Find where the given text appears and provide that cell's center as (X, Y) coordinate. 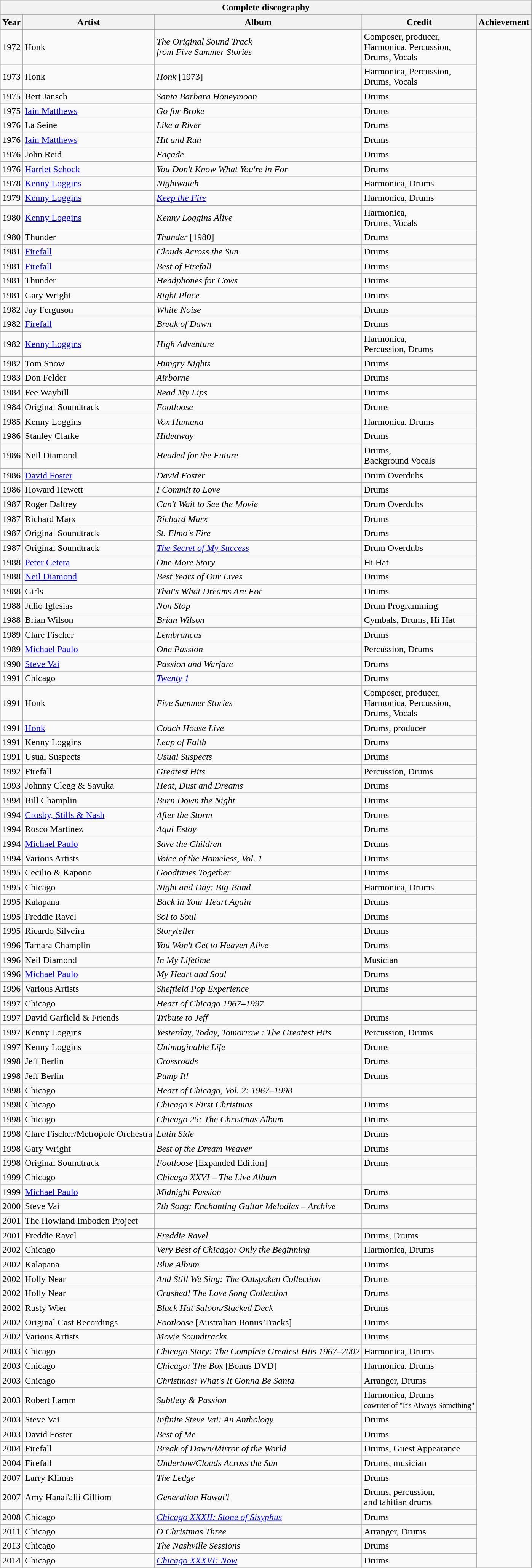
Year (11, 22)
1992 (11, 771)
I Commit to Love (258, 490)
Airborne (258, 378)
Drums, percussion,and tahitian drums (419, 1497)
David Garfield & Friends (89, 1018)
Don Felder (89, 378)
Blue Album (258, 1264)
Crosby, Stills & Nash (89, 815)
Drums, musician (419, 1463)
Tom Snow (89, 363)
Headphones for Cows (258, 281)
The Ledge (258, 1478)
2000 (11, 1206)
Thunder [1980] (258, 237)
Harmonica,Drums, Vocals (419, 217)
Drums,Background Vocals (419, 456)
O Christmas Three (258, 1531)
Hit and Run (258, 140)
Drums, Guest Appearance (419, 1449)
Peter Cetera (89, 562)
Larry Klimas (89, 1478)
Bill Champlin (89, 800)
Chicago: The Box [Bonus DVD] (258, 1366)
Footloose [Expanded Edition] (258, 1163)
1985 (11, 421)
Fee Waybill (89, 392)
Drums, producer (419, 728)
Christmas: What's It Gonna Be Santa (258, 1380)
Night and Day: Big-Band (258, 887)
Crossroads (258, 1061)
Clouds Across the Sun (258, 252)
Footloose [Australian Bonus Tracks] (258, 1322)
Harmonica, Drumscowriter of "It's Always Something" (419, 1400)
Best of the Dream Weaver (258, 1148)
Headed for the Future (258, 456)
Chicago's First Christmas (258, 1105)
St. Elmo's Fire (258, 533)
Johnny Clegg & Savuka (89, 786)
Tribute to Jeff (258, 1018)
Credit (419, 22)
Rusty Wier (89, 1308)
Midnight Passion (258, 1192)
Chicago Story: The Complete Greatest Hits 1967–2002 (258, 1351)
Santa Barbara Honeymoon (258, 96)
Jay Ferguson (89, 310)
The Nashville Sessions (258, 1546)
Bert Jansch (89, 96)
Save the Children (258, 844)
Break of Dawn (258, 324)
Drum Programming (419, 606)
Stanley Clarke (89, 436)
In My Lifetime (258, 960)
Hungry Nights (258, 363)
Heart of Chicago, Vol. 2: 1967–1998 (258, 1090)
Chicago 25: The Christmas Album (258, 1119)
Cecilio & Kapono (89, 873)
Infinite Steve Vai: An Anthology (258, 1419)
Robert Lamm (89, 1400)
Kenny Loggins Alive (258, 217)
Vox Humana (258, 421)
Sheffield Pop Experience (258, 989)
Leap of Faith (258, 742)
You Won't Get to Heaven Alive (258, 945)
Girls (89, 591)
Twenty 1 (258, 678)
One More Story (258, 562)
Black Hat Saloon/Stacked Deck (258, 1308)
Read My Lips (258, 392)
Aqui Estoy (258, 829)
Crushed! The Love Song Collection (258, 1293)
Storyteller (258, 931)
Façade (258, 154)
Drums, Drums (419, 1235)
Amy Hanai'alii Gilliom (89, 1497)
Burn Down the Night (258, 800)
Lembrancas (258, 635)
Cymbals, Drums, Hi Hat (419, 620)
La Seine (89, 125)
Passion and Warfare (258, 664)
1979 (11, 198)
Back in Your Heart Again (258, 902)
Rosco Martinez (89, 829)
Howard Hewett (89, 490)
Chicago XXVI – The Live Album (258, 1177)
Achievement (504, 22)
Break of Dawn/Mirror of the World (258, 1449)
Hideaway (258, 436)
2013 (11, 1546)
Voice of the Homeless, Vol. 1 (258, 858)
Five Summer Stories (258, 703)
Sol to Soul (258, 916)
Goodtimes Together (258, 873)
Footloose (258, 407)
Unimaginable Life (258, 1047)
Undertow/Clouds Across the Sun (258, 1463)
Generation Hawai'i (258, 1497)
Chicago XXXII: Stone of Sisyphus (258, 1517)
Very Best of Chicago: Only the Beginning (258, 1250)
Hi Hat (419, 562)
The Secret of My Success (258, 548)
After the Storm (258, 815)
Roger Daltrey (89, 504)
Latin Side (258, 1134)
Julio Iglesias (89, 606)
Harriet Schock (89, 169)
One Passion (258, 649)
Yesterday, Today, Tomorrow : The Greatest Hits (258, 1032)
Greatest Hits (258, 771)
Can't Wait to See the Movie (258, 504)
Ricardo Silveira (89, 931)
Best of Firefall (258, 266)
Original Cast Recordings (89, 1322)
Complete discography (266, 8)
And Still We Sing: The Outspoken Collection (258, 1279)
Heart of Chicago 1967–1997 (258, 1003)
Best Years of Our Lives (258, 577)
1990 (11, 664)
Harmonica, Percussion,Drums, Vocals (419, 77)
Right Place (258, 295)
Nightwatch (258, 183)
2011 (11, 1531)
Honk [1973] (258, 77)
1972 (11, 47)
Album (258, 22)
1983 (11, 378)
That's What Dreams Are For (258, 591)
Clare Fischer (89, 635)
Go for Broke (258, 111)
Best of Me (258, 1434)
John Reid (89, 154)
1973 (11, 77)
Keep the Fire (258, 198)
Coach House Live (258, 728)
7th Song: Enchanting Guitar Melodies – Archive (258, 1206)
Chicago XXXVI: Now (258, 1560)
Heat, Dust and Dreams (258, 786)
Like a River (258, 125)
2008 (11, 1517)
Harmonica,Percussion, Drums (419, 344)
My Heart and Soul (258, 974)
Musician (419, 960)
1978 (11, 183)
1993 (11, 786)
Movie Soundtracks (258, 1337)
2014 (11, 1560)
Clare Fischer/Metropole Orchestra (89, 1134)
The Original Sound Trackfrom Five Summer Stories (258, 47)
Subtlety & Passion (258, 1400)
Pump It! (258, 1076)
White Noise (258, 310)
The Howland Imboden Project (89, 1221)
Non Stop (258, 606)
Tamara Champlin (89, 945)
Artist (89, 22)
You Don't Know What You're in For (258, 169)
High Adventure (258, 344)
